Provide the (x, y) coordinate of the cell's center where the given text is located.  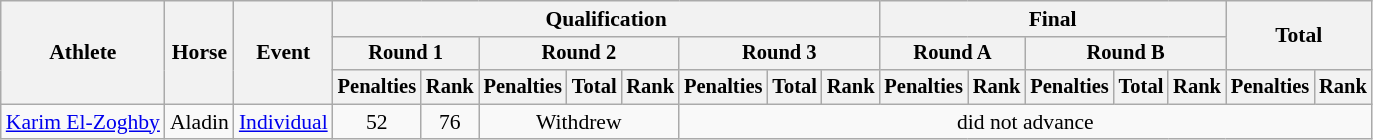
Individual (284, 122)
Qualification (606, 19)
Event (284, 52)
Round A (952, 54)
Round 1 (406, 54)
Karim El-Zoghby (83, 122)
Aladin (200, 122)
Withdrew (579, 122)
52 (377, 122)
Athlete (83, 52)
did not advance (1026, 122)
Round B (1125, 54)
Horse (200, 52)
76 (450, 122)
Round 3 (779, 54)
Round 2 (579, 54)
Final (1052, 19)
